Provide the (X, Y) coordinate of the cell's center where the given text is located.  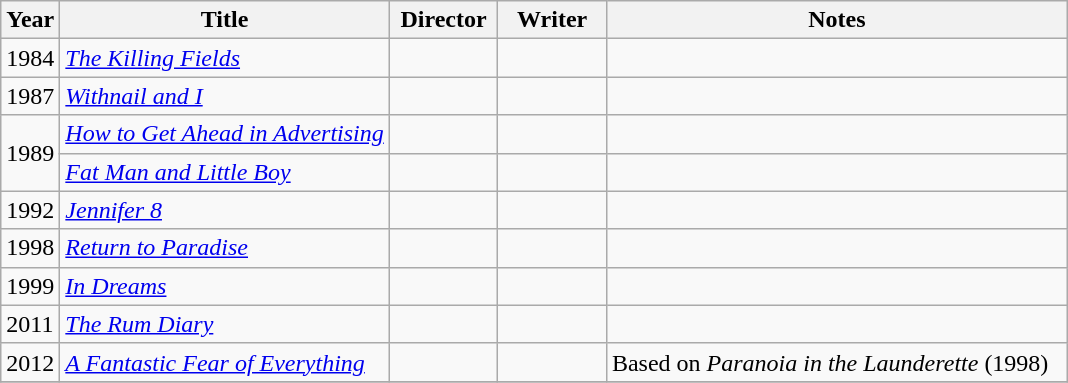
Return to Paradise (224, 248)
A Fantastic Fear of Everything (224, 362)
Jennifer 8 (224, 210)
2012 (30, 362)
Notes (836, 20)
In Dreams (224, 286)
Title (224, 20)
Fat Man and Little Boy (224, 172)
1999 (30, 286)
1992 (30, 210)
Year (30, 20)
1984 (30, 58)
The Killing Fields (224, 58)
1987 (30, 96)
Writer (552, 20)
Based on Paranoia in the Launderette (1998) (836, 362)
Director (444, 20)
Withnail and I (224, 96)
1989 (30, 153)
How to Get Ahead in Advertising (224, 134)
2011 (30, 324)
1998 (30, 248)
The Rum Diary (224, 324)
